Detect which cell encompasses the target text, then output its (x, y) center coordinate. 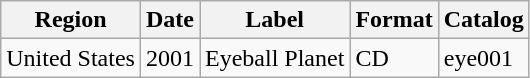
CD (394, 58)
2001 (170, 58)
Region (71, 20)
Eyeball Planet (275, 58)
Label (275, 20)
Date (170, 20)
United States (71, 58)
eye001 (484, 58)
Format (394, 20)
Catalog (484, 20)
